Determine the [x, y] coordinate at the center of the cell enclosing the given text.  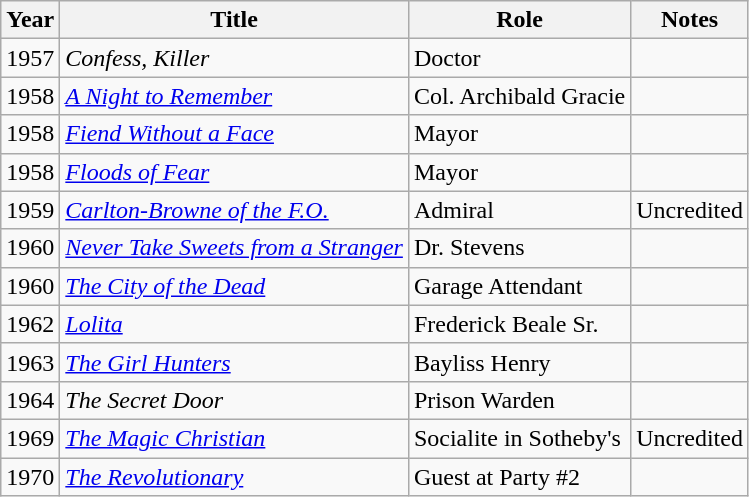
Doctor [519, 58]
1962 [30, 324]
Fiend Without a Face [234, 134]
A Night to Remember [234, 96]
The Magic Christian [234, 438]
Socialite in Sotheby's [519, 438]
Year [30, 20]
1959 [30, 210]
1969 [30, 438]
1957 [30, 58]
Dr. Stevens [519, 248]
The Girl Hunters [234, 362]
Prison Warden [519, 400]
Guest at Party #2 [519, 477]
Floods of Fear [234, 172]
Lolita [234, 324]
Notes [690, 20]
1970 [30, 477]
Confess, Killer [234, 58]
Bayliss Henry [519, 362]
Never Take Sweets from a Stranger [234, 248]
The Secret Door [234, 400]
Admiral [519, 210]
Role [519, 20]
Title [234, 20]
Col. Archibald Gracie [519, 96]
Frederick Beale Sr. [519, 324]
1963 [30, 362]
Carlton-Browne of the F.O. [234, 210]
1964 [30, 400]
The City of the Dead [234, 286]
The Revolutionary [234, 477]
Garage Attendant [519, 286]
